Output the (x, y) coordinate of the center of the cell containing the given text.  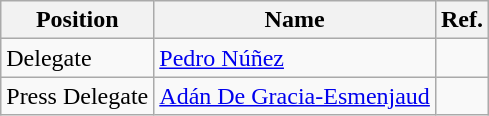
Press Delegate (78, 96)
Name (295, 20)
Adán De Gracia-Esmenjaud (295, 96)
Pedro Núñez (295, 58)
Delegate (78, 58)
Position (78, 20)
Ref. (462, 20)
